Provide the (X, Y) coordinate of the cell's center where the given text is located.  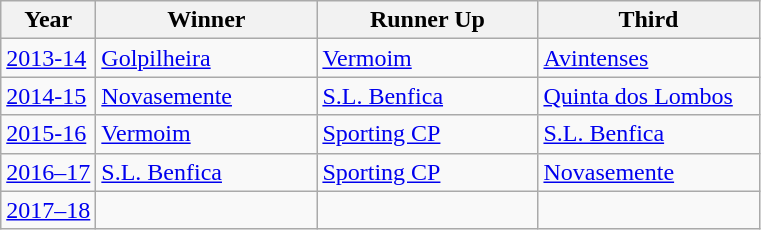
Runner Up (428, 20)
2017–18 (48, 210)
2016–17 (48, 172)
Third (648, 20)
2013-14 (48, 58)
Golpilheira (206, 58)
Year (48, 20)
Avintenses (648, 58)
Quinta dos Lombos (648, 96)
2015-16 (48, 134)
2014-15 (48, 96)
Winner (206, 20)
